Scan for the cell matching the given text and deliver its [x, y] coordinate at center. 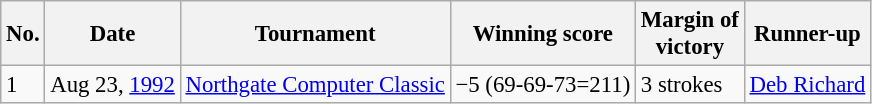
No. [23, 34]
Northgate Computer Classic [315, 85]
−5 (69-69-73=211) [542, 85]
Runner-up [807, 34]
Deb Richard [807, 85]
Winning score [542, 34]
Date [112, 34]
1 [23, 85]
3 strokes [690, 85]
Tournament [315, 34]
Margin ofvictory [690, 34]
Aug 23, 1992 [112, 85]
